Return [X, Y] of the center of cell containing provided text 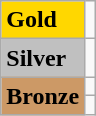
Silver [43, 58]
Bronze [43, 96]
Gold [43, 20]
